Extract the (X, Y) coordinate from the center of the cell holding the provided text.  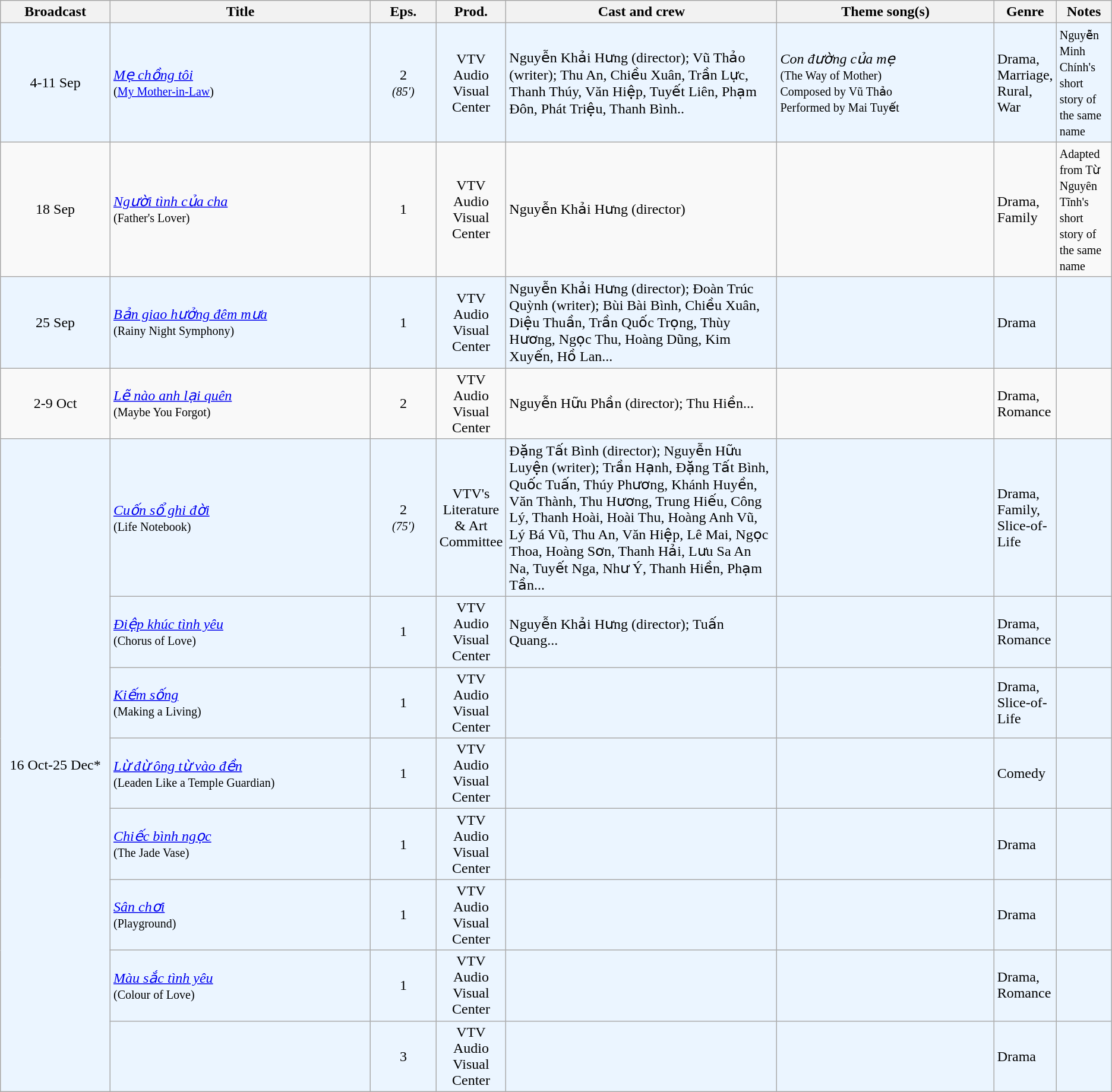
Kiếm sống (Making a Living) (240, 703)
Notes (1083, 12)
2(85′) (403, 83)
Chiếc bình ngọc (The Jade Vase) (240, 844)
Cast and crew (642, 12)
Drama, Family (1025, 209)
2 (403, 404)
Nguyễn Khải Hưng (director) (642, 209)
Eps. (403, 12)
2-9 Oct (56, 404)
Nguyễn Khải Hưng (director); Tuấn Quang... (642, 632)
Con đường của mẹ(The Way of Mother)Composed by Vũ ThảoPerformed by Mai Tuyết (885, 83)
Màu sắc tình yêu (Colour of Love) (240, 986)
Drama, Family, Slice-of-Life (1025, 518)
Điệp khúc tình yêu (Chorus of Love) (240, 632)
4-11 Sep (56, 83)
Comedy (1025, 773)
Nguyễn Hữu Phần (director); Thu Hiền... (642, 404)
16 Oct-25 Dec* (56, 765)
Nguyễn Minh Chính's short story of the same name (1083, 83)
Cuốn sổ ghi đời (Life Notebook) (240, 518)
Lừ đừ ông từ vào đền (Leaden Like a Temple Guardian) (240, 773)
Broadcast (56, 12)
Sân chơi (Playground) (240, 914)
Genre (1025, 12)
Adapted from Từ Nguyên Tĩnh's short story of the same name (1083, 209)
3 (403, 1056)
Theme song(s) (885, 12)
Drama, Marriage, Rural, War (1025, 83)
Bản giao hưởng đêm mưa (Rainy Night Symphony) (240, 322)
Người tình của cha (Father's Lover) (240, 209)
18 Sep (56, 209)
Nguyễn Khải Hưng (director); Vũ Thảo (writer); Thu An, Chiều Xuân, Trần Lực, Thanh Thúy, Văn Hiệp, Tuyết Liên, Phạm Đôn, Phát Triệu, Thanh Bình.. (642, 83)
Title (240, 12)
25 Sep (56, 322)
2(75′) (403, 518)
VTV's Literature & Art Committee (471, 518)
Mẹ chồng tôi (My Mother-in-Law) (240, 83)
Lẽ nào anh lại quên (Maybe You Forgot) (240, 404)
Drama, Slice-of-Life (1025, 703)
Prod. (471, 12)
